From the cell containing the given text, extract its center point as (x, y) coordinate. 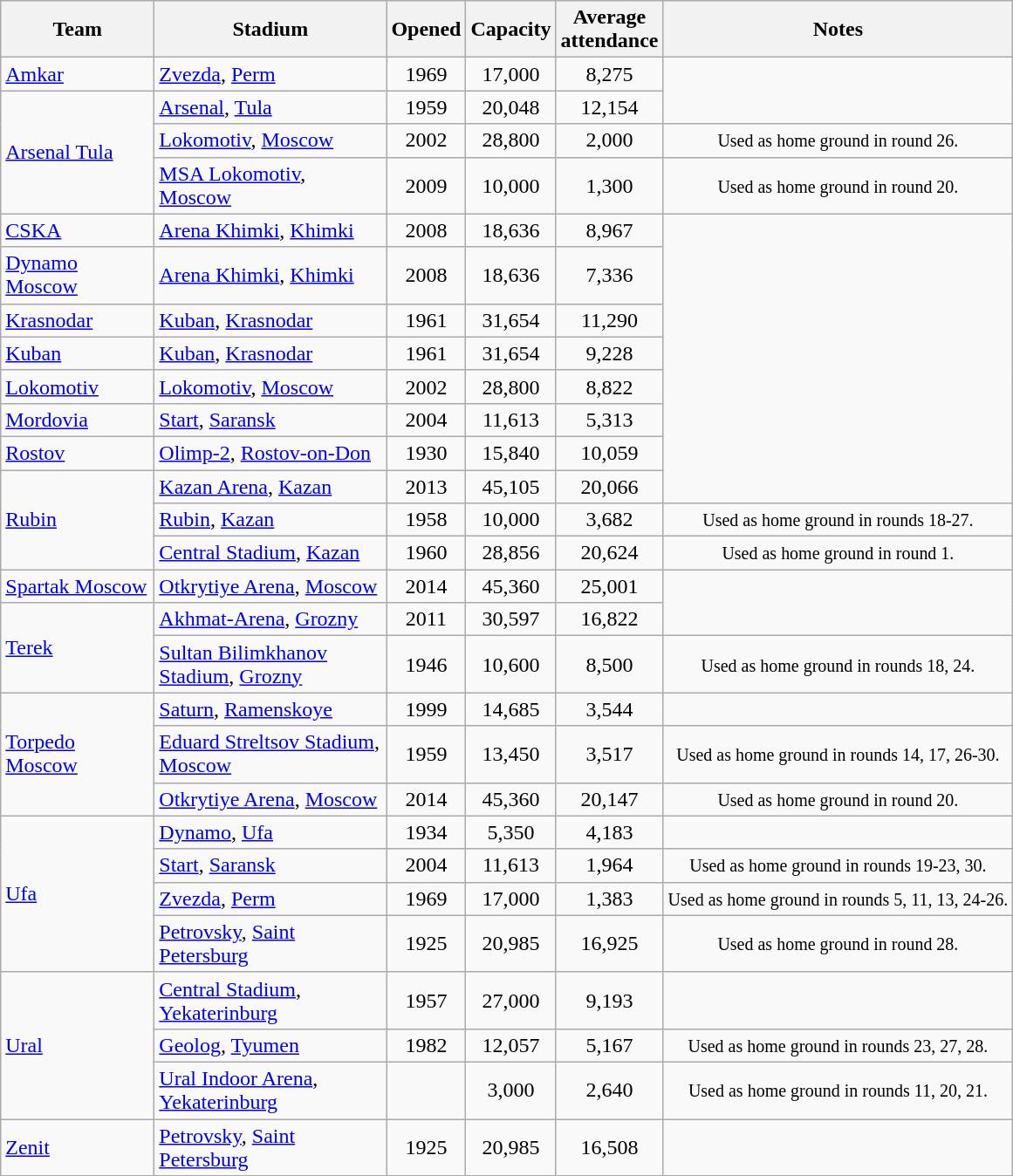
8,822 (609, 386)
8,275 (609, 74)
27,000 (511, 1000)
Ural Indoor Arena, Yekaterinburg (270, 1091)
Akhmat-Arena, Grozny (270, 619)
Stadium (270, 30)
1934 (426, 832)
16,925 (609, 944)
45,105 (511, 486)
Arsenal Tula (78, 152)
Used as home ground in rounds 19-23, 30. (838, 865)
16,508 (609, 1146)
Lokomotiv (78, 386)
13,450 (511, 754)
Used as home ground in round 1. (838, 553)
10,600 (511, 665)
Team (78, 30)
3,000 (511, 1091)
14,685 (511, 709)
7,336 (609, 276)
2013 (426, 486)
Eduard Streltsov Stadium, Moscow (270, 754)
Used as home ground in rounds 23, 27, 28. (838, 1045)
Kuban (78, 353)
Ufa (78, 893)
Kazan Arena, Kazan (270, 486)
Terek (78, 647)
Used as home ground in rounds 18-27. (838, 520)
Rubin (78, 519)
3,517 (609, 754)
1957 (426, 1000)
Sultan Bilimkhanov Stadium, Grozny (270, 665)
Rostov (78, 453)
20,147 (609, 799)
1,964 (609, 865)
25,001 (609, 586)
Used as home ground in rounds 14, 17, 26-30. (838, 754)
1960 (426, 553)
Mordovia (78, 420)
Zenit (78, 1146)
3,544 (609, 709)
Used as home ground in rounds 5, 11, 13, 24-26. (838, 899)
Dynamo, Ufa (270, 832)
Used as home ground in round 26. (838, 140)
Central Stadium, Yekaterinburg (270, 1000)
Geolog, Tyumen (270, 1045)
Used as home ground in rounds 18, 24. (838, 665)
3,682 (609, 520)
Used as home ground in rounds 11, 20, 21. (838, 1091)
4,183 (609, 832)
11,290 (609, 320)
9,228 (609, 353)
2011 (426, 619)
Rubin, Kazan (270, 520)
9,193 (609, 1000)
16,822 (609, 619)
1,300 (609, 185)
MSA Lokomotiv, Moscow (270, 185)
Saturn, Ramenskoye (270, 709)
12,154 (609, 107)
20,048 (511, 107)
15,840 (511, 453)
Used as home ground in round 28. (838, 944)
1946 (426, 665)
Average attendance (609, 30)
12,057 (511, 1045)
8,500 (609, 665)
1982 (426, 1045)
Opened (426, 30)
30,597 (511, 619)
Ural (78, 1045)
Amkar (78, 74)
28,856 (511, 553)
2,000 (609, 140)
2009 (426, 185)
10,059 (609, 453)
Arsenal, Tula (270, 107)
1,383 (609, 899)
1999 (426, 709)
Olimp-2, Rostov-on-Don (270, 453)
8,967 (609, 230)
5,350 (511, 832)
Notes (838, 30)
Dynamo Moscow (78, 276)
1930 (426, 453)
Capacity (511, 30)
1958 (426, 520)
5,167 (609, 1045)
20,066 (609, 486)
5,313 (609, 420)
Krasnodar (78, 320)
Spartak Moscow (78, 586)
20,624 (609, 553)
Torpedo Moscow (78, 754)
Central Stadium, Kazan (270, 553)
CSKA (78, 230)
2,640 (609, 1091)
